Find where the given text appears and provide that cell's center as (X, Y) coordinate. 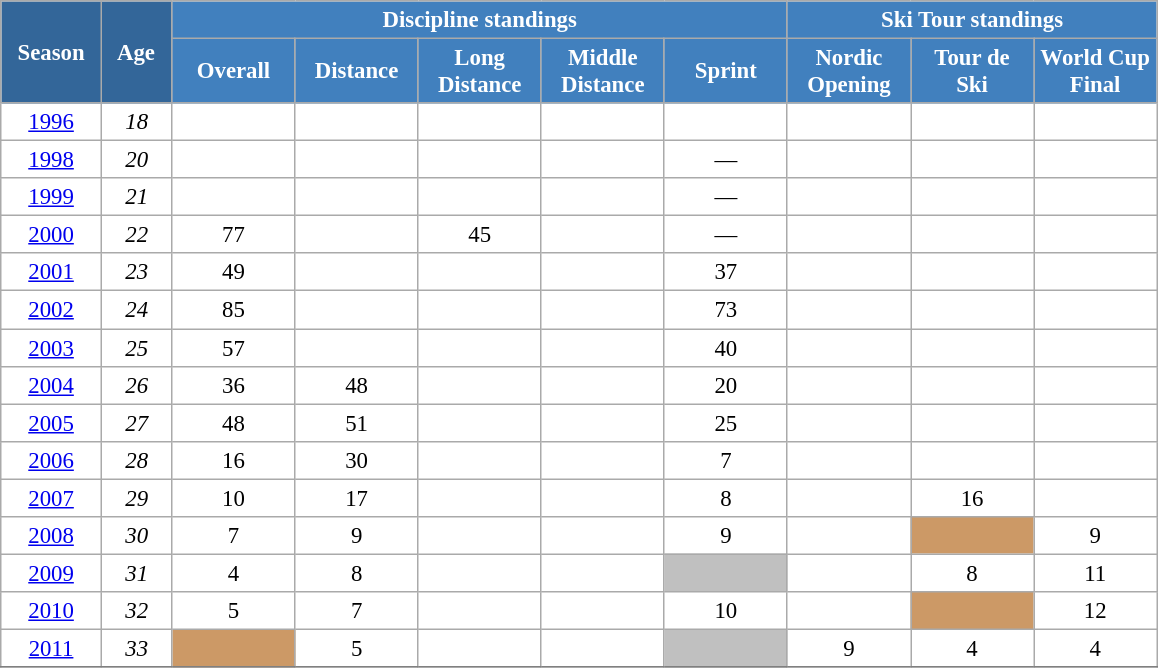
Middle Distance (602, 72)
37 (726, 273)
23 (136, 273)
2003 (52, 348)
Season (52, 52)
2010 (52, 611)
2001 (52, 273)
2002 (52, 310)
2008 (52, 536)
11 (1096, 573)
49 (234, 273)
33 (136, 648)
22 (136, 235)
77 (234, 235)
85 (234, 310)
2009 (52, 573)
24 (136, 310)
57 (234, 348)
Overall (234, 72)
Distance (356, 72)
Ski Tour standings (972, 20)
36 (234, 385)
Age (136, 52)
NordicOpening (848, 72)
26 (136, 385)
2011 (52, 648)
27 (136, 423)
World CupFinal (1096, 72)
1996 (52, 122)
2000 (52, 235)
2004 (52, 385)
Long Distance (480, 72)
28 (136, 460)
Tour deSki (972, 72)
Sprint (726, 72)
2006 (52, 460)
29 (136, 498)
1998 (52, 160)
21 (136, 197)
2007 (52, 498)
17 (356, 498)
31 (136, 573)
73 (726, 310)
18 (136, 122)
40 (726, 348)
Discipline standings (480, 20)
2005 (52, 423)
32 (136, 611)
45 (480, 235)
12 (1096, 611)
51 (356, 423)
1999 (52, 197)
